Locate the cell with the specified text and output its [x, y] center coordinate. 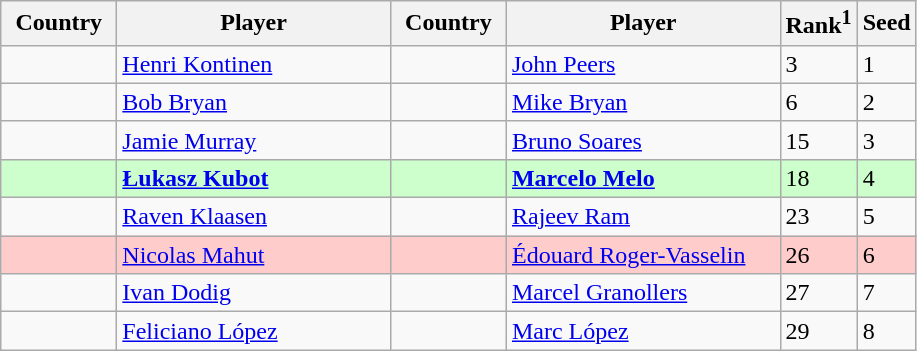
Rajeev Ram [643, 217]
1 [886, 64]
Feliciano López [254, 331]
Łukasz Kubot [254, 178]
Ivan Dodig [254, 293]
Raven Klaasen [254, 217]
Jamie Murray [254, 140]
29 [818, 331]
John Peers [643, 64]
Marcelo Melo [643, 178]
Bob Bryan [254, 102]
Mike Bryan [643, 102]
Bruno Soares [643, 140]
4 [886, 178]
Seed [886, 24]
27 [818, 293]
Marc López [643, 331]
23 [818, 217]
Édouard Roger-Vasselin [643, 255]
26 [818, 255]
8 [886, 331]
Nicolas Mahut [254, 255]
7 [886, 293]
5 [886, 217]
2 [886, 102]
18 [818, 178]
Rank1 [818, 24]
Henri Kontinen [254, 64]
15 [818, 140]
Marcel Granollers [643, 293]
